Provide the (X, Y) coordinate of the cell's center where the given text is located.  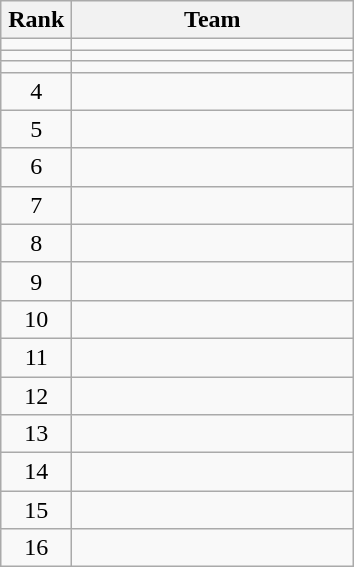
Team (212, 20)
12 (36, 395)
8 (36, 243)
6 (36, 167)
14 (36, 472)
Rank (36, 20)
5 (36, 129)
9 (36, 281)
7 (36, 205)
16 (36, 548)
15 (36, 510)
10 (36, 319)
4 (36, 91)
13 (36, 434)
11 (36, 357)
